Extract the (x, y) coordinate from the center of the cell holding the provided text.  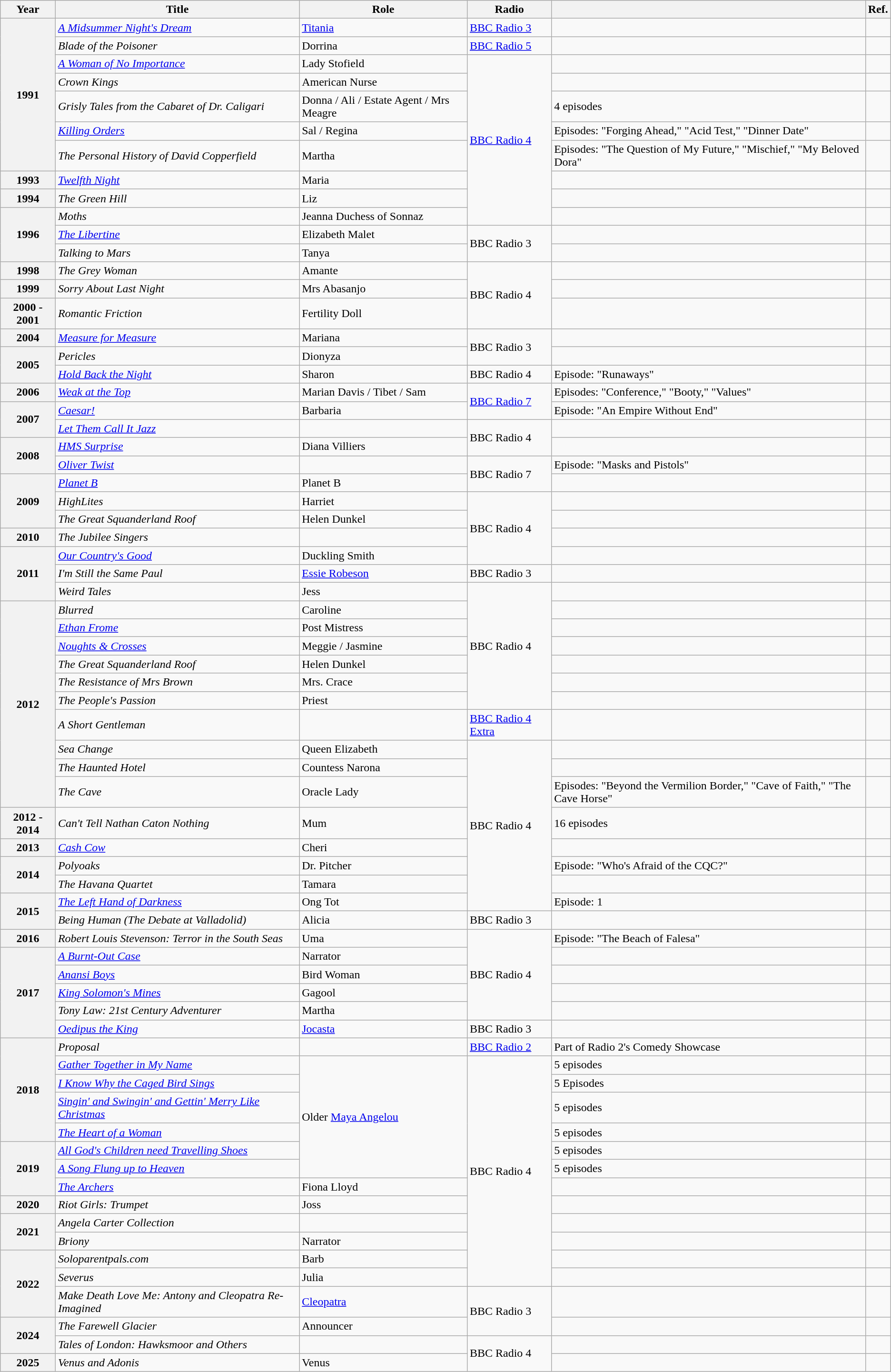
The Jubilee Singers (177, 537)
Episodes: "Beyond the Vermilion Border," "Cave of Faith," "The Cave Horse" (708, 792)
The Left Hand of Darkness (177, 902)
Diana Villiers (384, 447)
Robert Louis Stevenson: Terror in the South Seas (177, 938)
Dr. Pitcher (384, 865)
Jocasta (384, 1029)
Dionyza (384, 356)
2010 (28, 537)
5 Episodes (708, 1083)
Ref. (878, 10)
Cleopatra (384, 1302)
Duckling Smith (384, 556)
Oracle Lady (384, 792)
Cheri (384, 847)
Barbaria (384, 410)
A Burnt-Out Case (177, 956)
BBC Radio 5 (509, 46)
Briony (177, 1241)
Lady Stofield (384, 64)
I Know Why the Caged Bird Sings (177, 1083)
Tamara (384, 884)
Blade of the Poisoner (177, 46)
Cash Cow (177, 847)
Weak at the Top (177, 392)
Episode: "Who's Afraid of the CQC?" (708, 865)
Ong Tot (384, 902)
2000 -2001 (28, 313)
Announcer (384, 1326)
Titania (384, 28)
2017 (28, 993)
2022 (28, 1283)
Joss (384, 1205)
Killing Orders (177, 131)
A Short Gentleman (177, 725)
Episode: "Masks and Pistols" (708, 465)
2018 (28, 1089)
The Libertine (177, 234)
Older Maya Angelou (384, 1117)
2012 - 2014 (28, 823)
Weird Tales (177, 592)
1993 (28, 180)
Priest (384, 700)
2007 (28, 419)
Episode: "Runaways" (708, 374)
A Woman of No Importance (177, 64)
1996 (28, 234)
1998 (28, 271)
Severus (177, 1277)
Jeanna Duchess of Sonnaz (384, 216)
Uma (384, 938)
2011 (28, 574)
Episodes: "Forging Ahead," "Acid Test," "Dinner Date" (708, 131)
Episodes: "Conference," "Booty," "Values" (708, 392)
Grisly Tales from the Cabaret of Dr. Caligari (177, 107)
Countess Narona (384, 767)
Let Them Call It Jazz (177, 428)
Barb (384, 1259)
Sorry About Last Night (177, 289)
The Green Hill (177, 198)
Singin' and Swingin' and Gettin' Merry Like Christmas (177, 1107)
Mariana (384, 338)
Angela Carter Collection (177, 1223)
Marian Davis / Tibet / Sam (384, 392)
Episode: "The Beach of Falesa" (708, 938)
4 episodes (708, 107)
Essie Robeson (384, 574)
Sal / Regina (384, 131)
Maria (384, 180)
Mrs. Crace (384, 682)
Elizabeth Malet (384, 234)
Polyoaks (177, 865)
Title (177, 10)
16 episodes (708, 823)
Crown Kings (177, 82)
Post Mistress (384, 628)
Proposal (177, 1047)
2008 (28, 456)
Jess (384, 592)
King Solomon's Mines (177, 993)
Venus and Adonis (177, 1362)
Sea Change (177, 749)
A Song Flung up to Heaven (177, 1168)
Queen Elizabeth (384, 749)
BBC Radio 4 Extra (509, 725)
The Cave (177, 792)
Caesar! (177, 410)
2024 (28, 1335)
Talking to Mars (177, 253)
Being Human (The Debate at Valladolid) (177, 920)
Blurred (177, 610)
Fiona Lloyd (384, 1187)
Tanya (384, 253)
Oliver Twist (177, 465)
Harriet (384, 501)
Anansi Boys (177, 974)
HighLites (177, 501)
Meggie / Jasmine (384, 646)
Venus (384, 1362)
The Heart of a Woman (177, 1132)
Our Country's Good (177, 556)
The Farewell Glacier (177, 1326)
Bird Woman (384, 974)
The People's Passion (177, 700)
1999 (28, 289)
2014 (28, 875)
Soloparentpals.com (177, 1259)
Ethan Frome (177, 628)
2021 (28, 1232)
Part of Radio 2's Comedy Showcase (708, 1047)
Episode: "An Empire Without End" (708, 410)
2015 (28, 911)
Sharon (384, 374)
Julia (384, 1277)
2005 (28, 365)
2019 (28, 1168)
Amante (384, 271)
Moths (177, 216)
Radio (509, 10)
2025 (28, 1362)
Can't Tell Nathan Caton Nothing (177, 823)
Hold Back the Night (177, 374)
The Haunted Hotel (177, 767)
2020 (28, 1205)
Tony Law: 21st Century Adventurer (177, 1011)
2004 (28, 338)
BBC Radio 2 (509, 1047)
1991 (28, 95)
Year (28, 10)
Gather Together in My Name (177, 1065)
American Nurse (384, 82)
The Personal History of David Copperfield (177, 155)
Measure for Measure (177, 338)
Noughts & Crosses (177, 646)
Romantic Friction (177, 313)
Episodes: "The Question of My Future," "Mischief," "My Beloved Dora" (708, 155)
Fertility Doll (384, 313)
Dorrina (384, 46)
Alicia (384, 920)
All God's Children need Travelling Shoes (177, 1150)
2009 (28, 501)
I'm Still the Same Paul (177, 574)
2012 (28, 705)
HMS Surprise (177, 447)
2016 (28, 938)
Gagool (384, 993)
Pericles (177, 356)
Donna / Ali / Estate Agent / Mrs Meagre (384, 107)
Role (384, 10)
Riot Girls: Trumpet (177, 1205)
2006 (28, 392)
The Archers (177, 1187)
The Grey Woman (177, 271)
Make Death Love Me: Antony and Cleopatra Re-Imagined (177, 1302)
Oedipus the King (177, 1029)
Twelfth Night (177, 180)
Liz (384, 198)
2013 (28, 847)
1994 (28, 198)
Tales of London: Hawksmoor and Others (177, 1344)
The Havana Quartet (177, 884)
Mum (384, 823)
Mrs Abasanjo (384, 289)
Episode: 1 (708, 902)
A Midsummer Night's Dream (177, 28)
Caroline (384, 610)
The Resistance of Mrs Brown (177, 682)
